Determine the [x, y] coordinate at the center of the cell enclosing the given text.  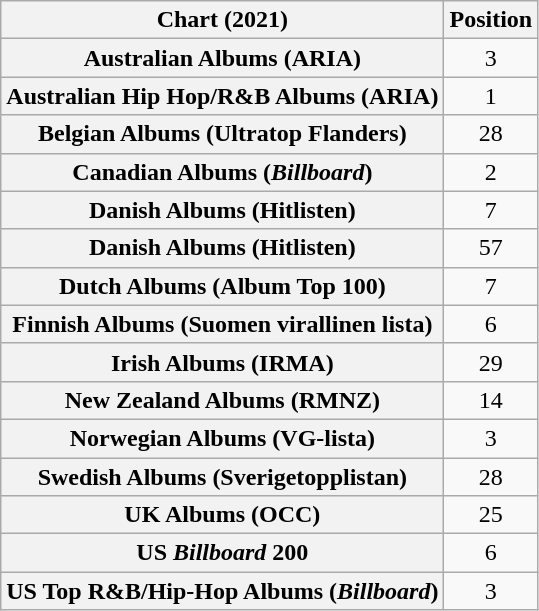
Chart (2021) [222, 20]
US Billboard 200 [222, 553]
Swedish Albums (Sverigetopplistan) [222, 477]
2 [491, 172]
Norwegian Albums (VG-lista) [222, 438]
New Zealand Albums (RMNZ) [222, 400]
Australian Albums (ARIA) [222, 58]
Finnish Albums (Suomen virallinen lista) [222, 324]
Dutch Albums (Album Top 100) [222, 286]
Belgian Albums (Ultratop Flanders) [222, 134]
29 [491, 362]
Irish Albums (IRMA) [222, 362]
1 [491, 96]
14 [491, 400]
UK Albums (OCC) [222, 515]
Position [491, 20]
25 [491, 515]
57 [491, 248]
US Top R&B/Hip-Hop Albums (Billboard) [222, 591]
Australian Hip Hop/R&B Albums (ARIA) [222, 96]
Canadian Albums (Billboard) [222, 172]
